Detect which cell encompasses the target text, then output its (x, y) center coordinate. 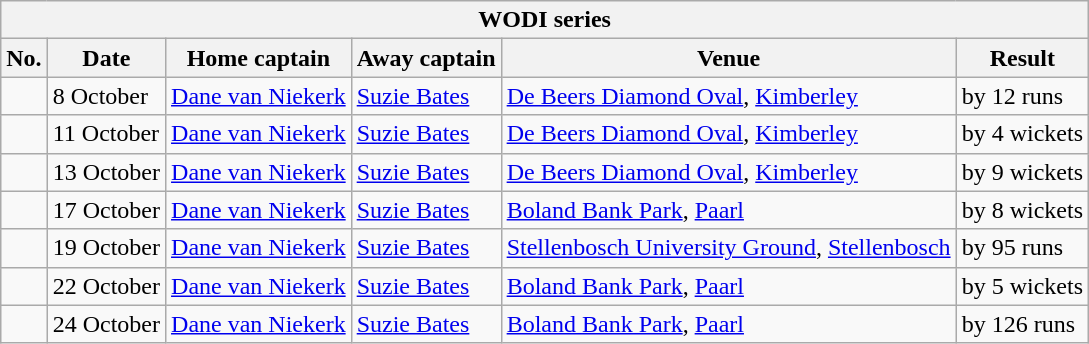
8 October (106, 96)
Result (1022, 58)
by 126 runs (1022, 324)
Stellenbosch University Ground, Stellenbosch (728, 248)
Venue (728, 58)
Away captain (426, 58)
Home captain (259, 58)
19 October (106, 248)
by 95 runs (1022, 248)
by 8 wickets (1022, 210)
11 October (106, 134)
13 October (106, 172)
by 4 wickets (1022, 134)
24 October (106, 324)
by 12 runs (1022, 96)
by 9 wickets (1022, 172)
by 5 wickets (1022, 286)
22 October (106, 286)
WODI series (545, 20)
Date (106, 58)
17 October (106, 210)
No. (24, 58)
